From the cell containing the given text, extract its center point as [x, y] coordinate. 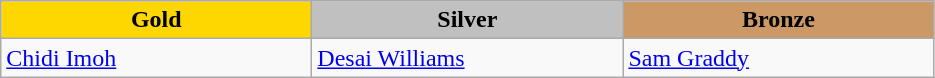
Gold [156, 20]
Silver [468, 20]
Sam Graddy [778, 58]
Bronze [778, 20]
Chidi Imoh [156, 58]
Desai Williams [468, 58]
